Capture the cell that displays the provided text and extract its (X, Y) central coordinate. 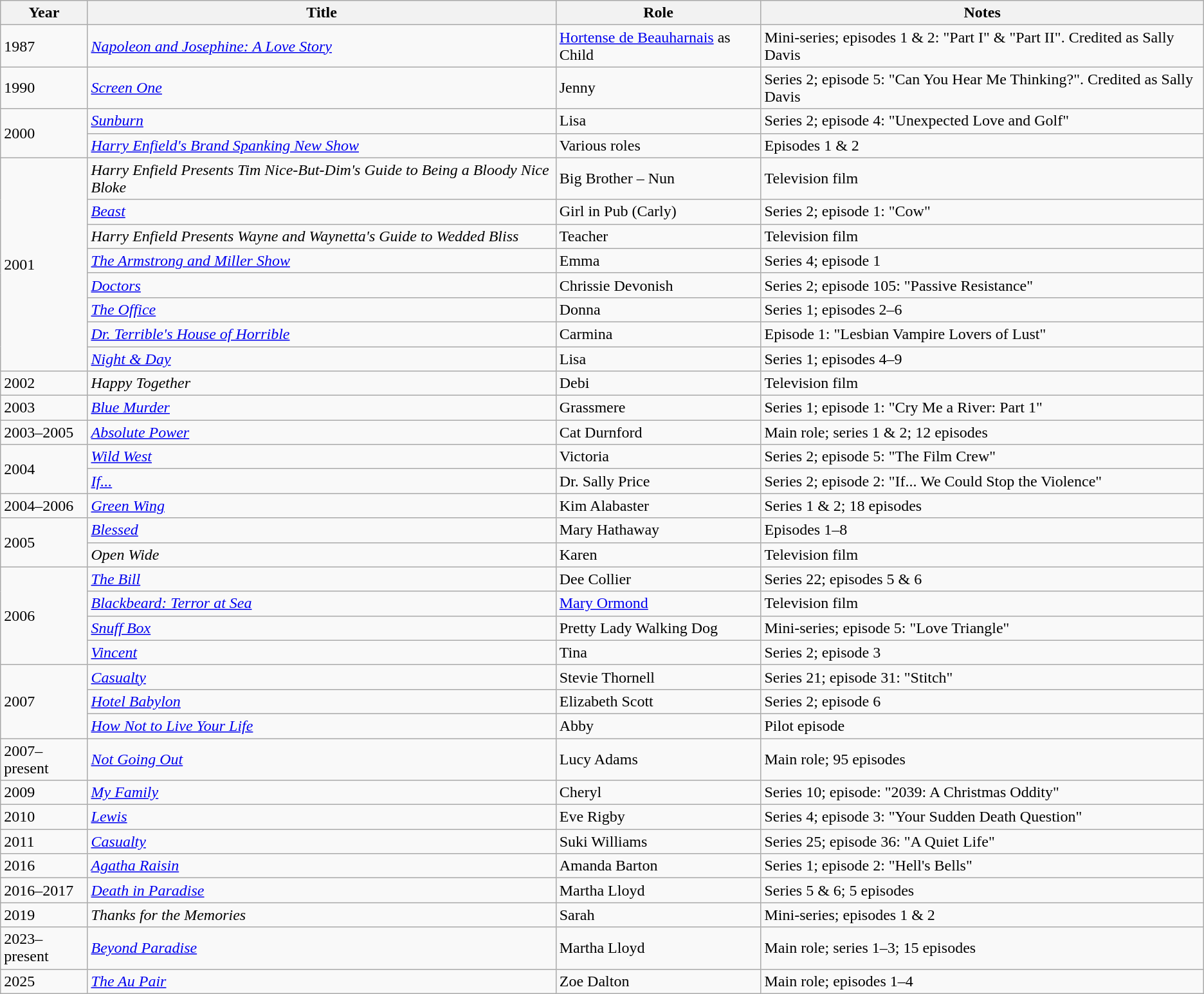
Main role; series 1 & 2; 12 episodes (982, 432)
2004 (44, 469)
1987 (44, 46)
Girl in Pub (Carly) (659, 212)
Vincent (322, 652)
Thanks for the Memories (322, 915)
Doctors (322, 285)
Series 2; episode 3 (982, 652)
2005 (44, 542)
2010 (44, 817)
Eve Rigby (659, 817)
Happy Together (322, 383)
Kim Alabaster (659, 506)
Series 21; episode 31: "Stitch" (982, 677)
2001 (44, 264)
2007–present (44, 759)
Beyond Paradise (322, 948)
Sarah (659, 915)
Lewis (322, 817)
Grassmere (659, 408)
2025 (44, 981)
Abby (659, 726)
The Bill (322, 579)
Zoe Dalton (659, 981)
Series 22; episodes 5 & 6 (982, 579)
The Au Pair (322, 981)
Harry Enfield Presents Wayne and Waynetta's Guide to Wedded Bliss (322, 236)
Series 2; episode 5: "Can You Hear Me Thinking?". Credited as Sally Davis (982, 87)
The Office (322, 309)
2016–2017 (44, 890)
Series 2; episode 6 (982, 701)
Series 25; episode 36: "A Quiet Life" (982, 842)
2002 (44, 383)
Dr. Sally Price (659, 481)
2023–present (44, 948)
Absolute Power (322, 432)
Series 4; episode 1 (982, 261)
Mini-series; episodes 1 & 2: "Part I" & "Part II". Credited as Sally Davis (982, 46)
Episode 1: "Lesbian Vampire Lovers of Lust" (982, 334)
Title (322, 13)
Main role; episodes 1–4 (982, 981)
Series 2; episode 4: "Unexpected Love and Golf" (982, 121)
Stevie Thornell (659, 677)
Night & Day (322, 358)
Jenny (659, 87)
Cheryl (659, 793)
Episodes 1–8 (982, 530)
Sunburn (322, 121)
Role (659, 13)
Cat Durnford (659, 432)
Series 2; episode 5: "The Film Crew" (982, 457)
Mary Hathaway (659, 530)
Suki Williams (659, 842)
2006 (44, 616)
Elizabeth Scott (659, 701)
Mini-series; episodes 1 & 2 (982, 915)
Pilot episode (982, 726)
Hotel Babylon (322, 701)
Amanda Barton (659, 866)
Main role; series 1–3; 15 episodes (982, 948)
If... (322, 481)
Series 10; episode: "2039: A Christmas Oddity" (982, 793)
Green Wing (322, 506)
Agatha Raisin (322, 866)
Napoleon and Josephine: A Love Story (322, 46)
Hortense de Beauharnais as Child (659, 46)
Series 2; episode 1: "Cow" (982, 212)
Wild West (322, 457)
Dee Collier (659, 579)
Karen (659, 555)
Not Going Out (322, 759)
Big Brother – Nun (659, 179)
Series 2; episode 105: "Passive Resistance" (982, 285)
Beast (322, 212)
Teacher (659, 236)
2011 (44, 842)
2003–2005 (44, 432)
How Not to Live Your Life (322, 726)
Harry Enfield's Brand Spanking New Show (322, 145)
Victoria (659, 457)
2009 (44, 793)
Series 5 & 6; 5 episodes (982, 890)
Main role; 95 episodes (982, 759)
Blessed (322, 530)
Pretty Lady Walking Dog (659, 628)
Tina (659, 652)
2007 (44, 701)
2019 (44, 915)
Series 4; episode 3: "Your Sudden Death Question" (982, 817)
Death in Paradise (322, 890)
Year (44, 13)
1990 (44, 87)
2004–2006 (44, 506)
Series 2; episode 2: "If... We Could Stop the Violence" (982, 481)
Series 1; episodes 2–6 (982, 309)
Screen One (322, 87)
Snuff Box (322, 628)
Debi (659, 383)
Episodes 1 & 2 (982, 145)
Emma (659, 261)
Notes (982, 13)
2000 (44, 133)
Series 1 & 2; 18 episodes (982, 506)
Carmina (659, 334)
Donna (659, 309)
Blackbeard: Terror at Sea (322, 603)
Open Wide (322, 555)
Series 1; episode 2: "Hell's Bells" (982, 866)
My Family (322, 793)
Series 1; episodes 4–9 (982, 358)
Lucy Adams (659, 759)
Mini-series; episode 5: "Love Triangle" (982, 628)
2003 (44, 408)
Harry Enfield Presents Tim Nice-But-Dim's Guide to Being a Bloody Nice Bloke (322, 179)
Dr. Terrible's House of Horrible (322, 334)
The Armstrong and Miller Show (322, 261)
2016 (44, 866)
Mary Ormond (659, 603)
Blue Murder (322, 408)
Series 1; episode 1: "Cry Me a River: Part 1" (982, 408)
Various roles (659, 145)
Chrissie Devonish (659, 285)
